Scan for the cell matching the given text and deliver its (x, y) coordinate at center. 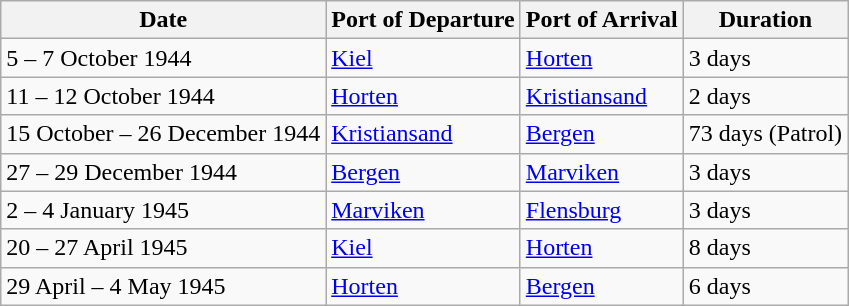
Port of Departure (424, 20)
15 October – 26 December 1944 (164, 134)
2 days (765, 96)
Date (164, 20)
20 – 27 April 1945 (164, 248)
Flensburg (602, 210)
11 – 12 October 1944 (164, 96)
6 days (765, 286)
73 days (Patrol) (765, 134)
8 days (765, 248)
5 – 7 October 1944 (164, 58)
2 – 4 January 1945 (164, 210)
27 – 29 December 1944 (164, 172)
Port of Arrival (602, 20)
29 April – 4 May 1945 (164, 286)
Duration (765, 20)
